From the cell containing the given text, extract its center point as (x, y) coordinate. 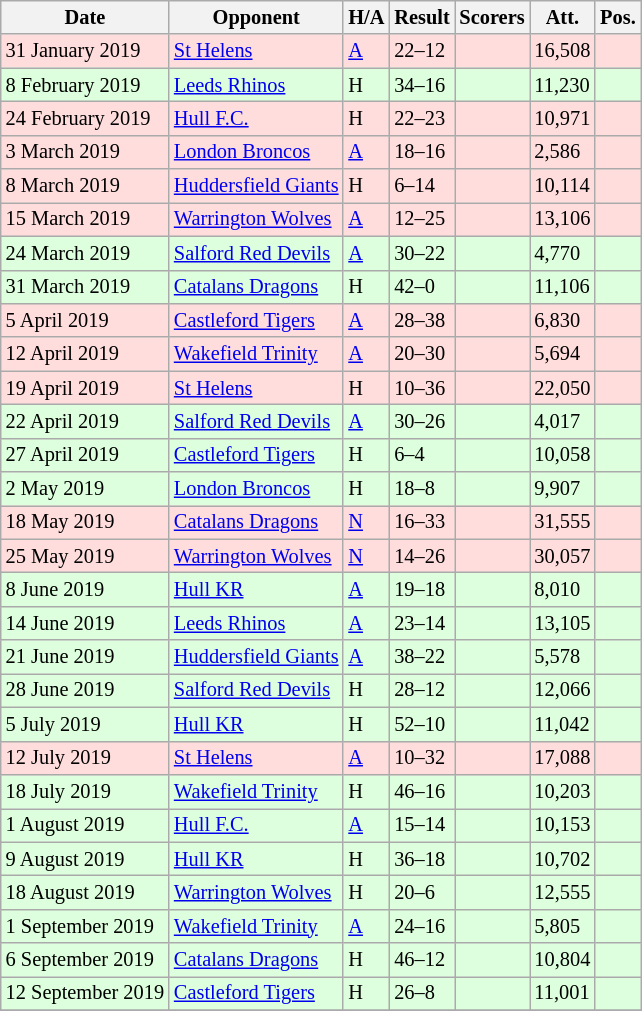
10,114 (563, 186)
27 April 2019 (85, 455)
10,804 (563, 960)
Pos. (618, 17)
31,555 (563, 522)
22–23 (422, 118)
11,230 (563, 85)
14 June 2019 (85, 623)
18 July 2019 (85, 791)
5,694 (563, 354)
24 March 2019 (85, 253)
14–26 (422, 556)
46–12 (422, 960)
9 August 2019 (85, 859)
10,153 (563, 825)
5,805 (563, 926)
17,088 (563, 758)
25 May 2019 (85, 556)
18–16 (422, 152)
22,050 (563, 388)
2 May 2019 (85, 489)
12,555 (563, 892)
5 April 2019 (85, 320)
31 March 2019 (85, 287)
46–16 (422, 791)
Opponent (256, 17)
38–22 (422, 657)
28–38 (422, 320)
28 June 2019 (85, 690)
4,770 (563, 253)
8 June 2019 (85, 589)
31 January 2019 (85, 51)
16,508 (563, 51)
34–16 (422, 85)
18–8 (422, 489)
11,106 (563, 287)
6–4 (422, 455)
6,830 (563, 320)
12 July 2019 (85, 758)
11,001 (563, 993)
18 May 2019 (85, 522)
18 August 2019 (85, 892)
13,105 (563, 623)
9,907 (563, 489)
Date (85, 17)
3 March 2019 (85, 152)
5 July 2019 (85, 724)
52–10 (422, 724)
20–30 (422, 354)
16–33 (422, 522)
10,971 (563, 118)
42–0 (422, 287)
11,042 (563, 724)
19 April 2019 (85, 388)
30,057 (563, 556)
36–18 (422, 859)
Scorers (492, 17)
28–12 (422, 690)
10–36 (422, 388)
13,106 (563, 219)
Att. (563, 17)
10,203 (563, 791)
23–14 (422, 623)
Result (422, 17)
12 September 2019 (85, 993)
24 February 2019 (85, 118)
19–18 (422, 589)
1 September 2019 (85, 926)
30–22 (422, 253)
6–14 (422, 186)
10,058 (563, 455)
8 February 2019 (85, 85)
12–25 (422, 219)
10–32 (422, 758)
20–6 (422, 892)
12,066 (563, 690)
8,010 (563, 589)
15 March 2019 (85, 219)
21 June 2019 (85, 657)
26–8 (422, 993)
12 April 2019 (85, 354)
8 March 2019 (85, 186)
4,017 (563, 421)
6 September 2019 (85, 960)
10,702 (563, 859)
30–26 (422, 421)
15–14 (422, 825)
22–12 (422, 51)
2,586 (563, 152)
24–16 (422, 926)
22 April 2019 (85, 421)
5,578 (563, 657)
H/A (366, 17)
1 August 2019 (85, 825)
